From the cell containing the given text, extract its center point as [X, Y] coordinate. 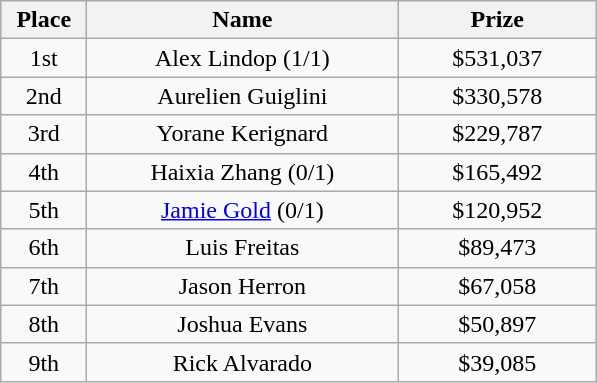
Aurelien Guiglini [242, 96]
3rd [44, 134]
Haixia Zhang (0/1) [242, 172]
5th [44, 210]
9th [44, 362]
Jamie Gold (0/1) [242, 210]
$531,037 [498, 58]
$165,492 [498, 172]
$229,787 [498, 134]
Jason Herron [242, 286]
Prize [498, 20]
$89,473 [498, 248]
Joshua Evans [242, 324]
Luis Freitas [242, 248]
1st [44, 58]
Yorane Kerignard [242, 134]
Place [44, 20]
$39,085 [498, 362]
Rick Alvarado [242, 362]
$330,578 [498, 96]
$67,058 [498, 286]
6th [44, 248]
$50,897 [498, 324]
Name [242, 20]
2nd [44, 96]
8th [44, 324]
7th [44, 286]
$120,952 [498, 210]
Alex Lindop (1/1) [242, 58]
4th [44, 172]
